Find where the given text appears and provide that cell's center as [X, Y] coordinate. 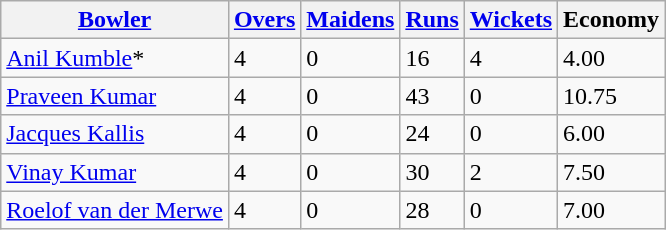
24 [432, 134]
6.00 [612, 134]
4.00 [612, 58]
7.50 [612, 172]
28 [432, 210]
Anil Kumble* [115, 58]
43 [432, 96]
Maidens [350, 20]
Roelof van der Merwe [115, 210]
Jacques Kallis [115, 134]
Economy [612, 20]
16 [432, 58]
Vinay Kumar [115, 172]
30 [432, 172]
Wickets [510, 20]
Runs [432, 20]
7.00 [612, 210]
Praveen Kumar [115, 96]
2 [510, 172]
Bowler [115, 20]
10.75 [612, 96]
Overs [264, 20]
